Search for the cell housing the specified text and yield its [X, Y] center coordinate. 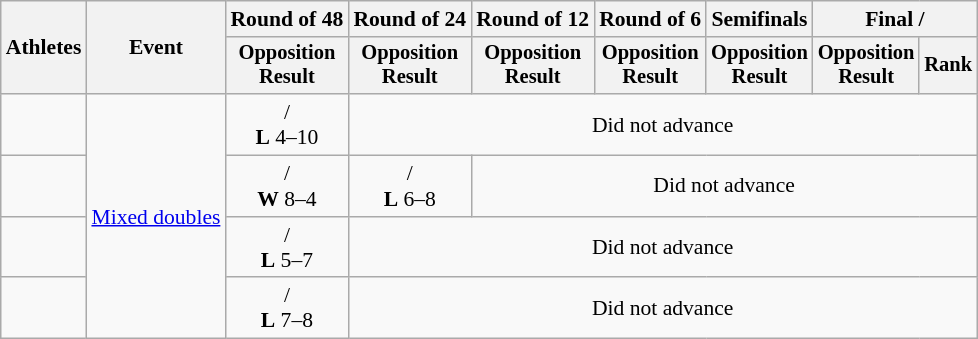
Mixed doubles [156, 216]
Round of 6 [650, 19]
Round of 48 [286, 19]
Round of 24 [410, 19]
/ W 8–4 [286, 186]
Round of 12 [532, 19]
Semifinals [760, 19]
/ L 4–10 [286, 124]
/ L 5–7 [286, 248]
Athletes [44, 48]
Event [156, 48]
/ L 7–8 [286, 308]
Rank [948, 66]
/ L 6–8 [410, 186]
Final / [895, 19]
